Return [x, y] of the center of cell containing provided text 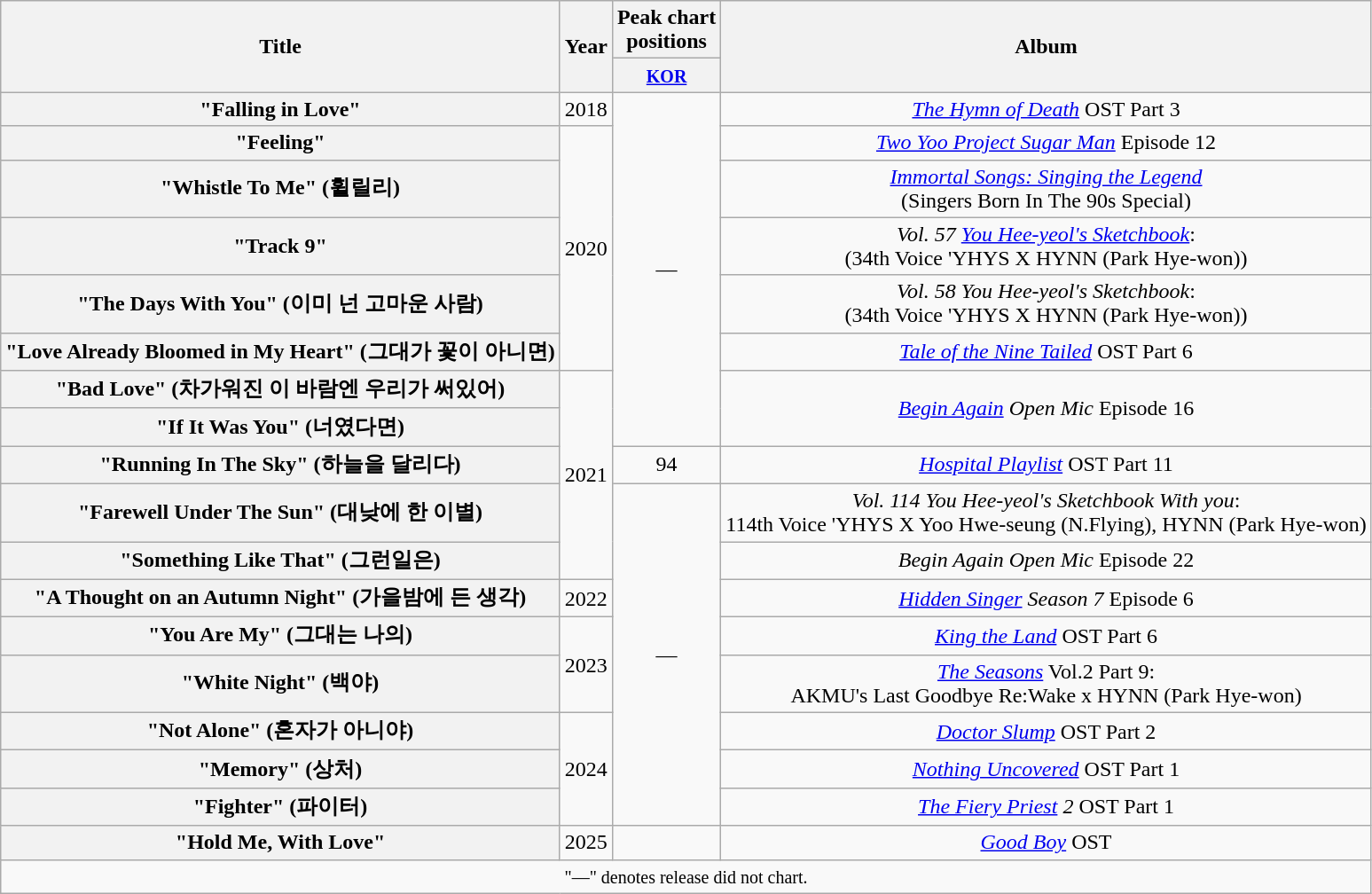
The Hymn of Death OST Part 3 [1047, 109]
2024 [585, 769]
"Running In The Sky" (하늘을 달리다) [280, 465]
Vol. 57 You Hee-yeol's Sketchbook:(34th Voice 'YHYS X HYNN (Park Hye-won)) [1047, 247]
Tale of the Nine Tailed OST Part 6 [1047, 351]
2021 [585, 475]
Peak chart positions [666, 30]
"Farewell Under The Sun" (대낮에 한 이별) [280, 513]
"Something Like That" (그런일은) [280, 561]
94 [666, 465]
"White Night" (백야) [280, 683]
Immortal Songs: Singing the Legend(Singers Born In The 90s Special) [1047, 188]
Nothing Uncovered OST Part 1 [1047, 770]
2025 [585, 843]
Begin Again Open Mic Episode 16 [1047, 408]
"If It Was You" (너였다면) [280, 427]
"Love Already Bloomed in My Heart" (그대가 꽃이 아니면) [280, 351]
Good Boy OST [1047, 843]
Begin Again Open Mic Episode 22 [1047, 561]
The Seasons Vol.2 Part 9:AKMU's Last Goodbye Re:Wake x HYNN (Park Hye-won) [1047, 683]
Two Yoo Project Sugar Man Episode 12 [1047, 143]
"Bad Love" (차가워진 이 바람엔 우리가 써있어) [280, 390]
Year [585, 46]
Album [1047, 46]
"You Are My" (그대는 나의) [280, 637]
2020 [585, 248]
"Memory" (상처) [280, 770]
Vol. 114 You Hee-yeol's Sketchbook With you:114th Voice 'YHYS X Yoo Hwe-seung (N.Flying), HYNN (Park Hye-won) [1047, 513]
The Fiery Priest 2 OST Part 1 [1047, 807]
Vol. 58 You Hee-yeol's Sketchbook:(34th Voice 'YHYS X HYNN (Park Hye-won)) [1047, 303]
"—" denotes release did not chart. [686, 876]
"Feeling" [280, 143]
"The Days With You" (이미 넌 고마운 사람) [280, 303]
Doctor Slump OST Part 2 [1047, 731]
"Fighter" (파이터) [280, 807]
2022 [585, 598]
"Hold Me, With Love" [280, 843]
"Track 9" [280, 247]
"Whistle To Me" (휠릴리) [280, 188]
Hidden Singer Season 7 Episode 6 [1047, 598]
"A Thought on an Autumn Night" (가을밤에 든 생각) [280, 598]
2018 [585, 109]
"Not Alone" (혼자가 아니야) [280, 731]
King the Land OST Part 6 [1047, 637]
2023 [585, 665]
Title [280, 46]
KOR [666, 75]
Hospital Playlist OST Part 11 [1047, 465]
"Falling in Love" [280, 109]
